Determine the [X, Y] coordinate at the center of the cell enclosing the given text.  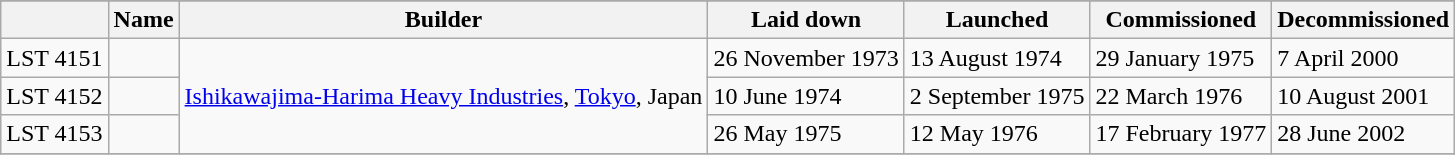
LST 4151 [54, 58]
Builder [444, 20]
10 August 2001 [1364, 96]
LST 4153 [54, 134]
29 January 1975 [1181, 58]
LST 4152 [54, 96]
Decommissioned [1364, 20]
Ishikawajima-Harima Heavy Industries, Tokyo, Japan [444, 96]
26 May 1975 [806, 134]
2 September 1975 [997, 96]
22 March 1976 [1181, 96]
Name [144, 20]
12 May 1976 [997, 134]
10 June 1974 [806, 96]
Laid down [806, 20]
Launched [997, 20]
26 November 1973 [806, 58]
7 April 2000 [1364, 58]
28 June 2002 [1364, 134]
Commissioned [1181, 20]
13 August 1974 [997, 58]
17 February 1977 [1181, 134]
